Return the (x, y) coordinate for the center point of the cell that contains the specified text.  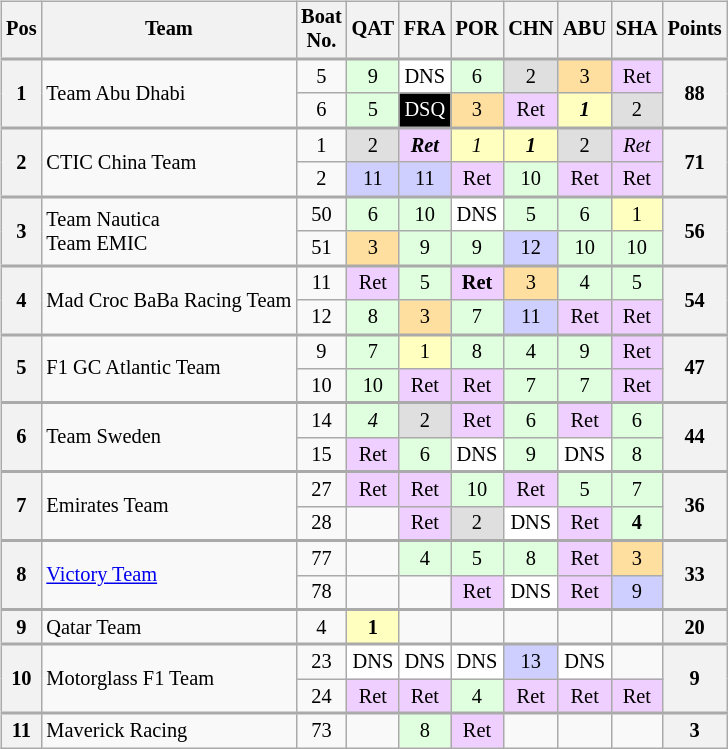
27 (321, 489)
24 (321, 696)
Maverick Racing (168, 731)
73 (321, 731)
POR (478, 30)
20 (695, 628)
BoatNo. (321, 30)
F1 GC Atlantic Team (168, 368)
Qatar Team (168, 628)
QAT (373, 30)
44 (695, 438)
56 (695, 232)
SHA (637, 30)
14 (321, 420)
71 (695, 162)
FRA (425, 30)
50 (321, 214)
23 (321, 662)
77 (321, 558)
36 (695, 506)
Emirates Team (168, 506)
15 (321, 455)
33 (695, 576)
54 (695, 300)
Team Abu Dhabi (168, 94)
DSQ (425, 110)
Team Sweden (168, 438)
Team Nautica Team EMIC (168, 232)
CTIC China Team (168, 162)
Pos (21, 30)
Victory Team (168, 576)
Team (168, 30)
CHN (530, 30)
Motorglass F1 Team (168, 680)
Mad Croc BaBa Racing Team (168, 300)
ABU (584, 30)
13 (530, 662)
Points (695, 30)
28 (321, 523)
51 (321, 248)
88 (695, 94)
78 (321, 592)
47 (695, 368)
